Find where the given text appears and provide that cell's center as (x, y) coordinate. 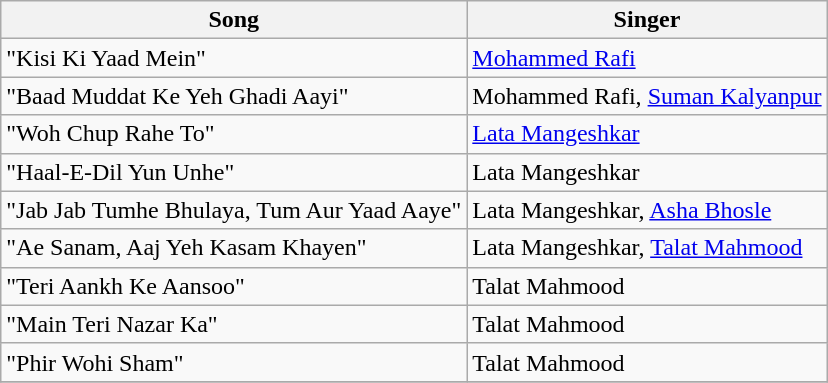
Mohammed Rafi (647, 58)
Lata Mangeshkar, Talat Mahmood (647, 248)
Mohammed Rafi, Suman Kalyanpur (647, 96)
"Teri Aankh Ke Aansoo" (234, 286)
"Woh Chup Rahe To" (234, 134)
"Jab Jab Tumhe Bhulaya, Tum Aur Yaad Aaye" (234, 210)
"Kisi Ki Yaad Mein" (234, 58)
Lata Mangeshkar, Asha Bhosle (647, 210)
"Haal-E-Dil Yun Unhe" (234, 172)
"Ae Sanam, Aaj Yeh Kasam Khayen" (234, 248)
"Main Teri Nazar Ka" (234, 324)
"Baad Muddat Ke Yeh Ghadi Aayi" (234, 96)
Song (234, 20)
"Phir Wohi Sham" (234, 362)
Singer (647, 20)
